Provide the (X, Y) coordinate of the cell's center where the given text is located.  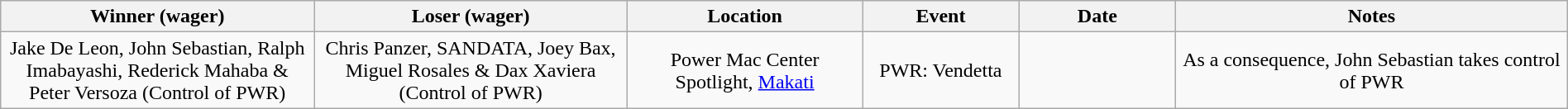
Chris Panzer, SANDATA, Joey Bax, Miguel Rosales & Dax Xaviera (Control of PWR) (471, 70)
Event (941, 17)
Location (745, 17)
Date (1097, 17)
Notes (1372, 17)
Power Mac Center Spotlight, Makati (745, 70)
Jake De Leon, John Sebastian, Ralph Imabayashi, Rederick Mahaba & Peter Versoza (Control of PWR) (157, 70)
Winner (wager) (157, 17)
PWR: Vendetta (941, 70)
As a consequence, John Sebastian takes control of PWR (1372, 70)
Loser (wager) (471, 17)
